Output the (x, y) coordinate of the center of the cell containing the given text.  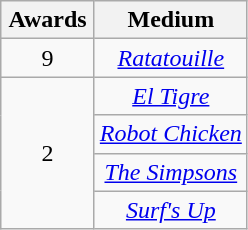
Robot Chicken (170, 134)
9 (48, 58)
The Simpsons (170, 172)
Medium (170, 20)
Surf's Up (170, 210)
Awards (48, 20)
Ratatouille (170, 58)
2 (48, 153)
El Tigre (170, 96)
